Provide the [x, y] coordinate of the cell's center where the given text is located.  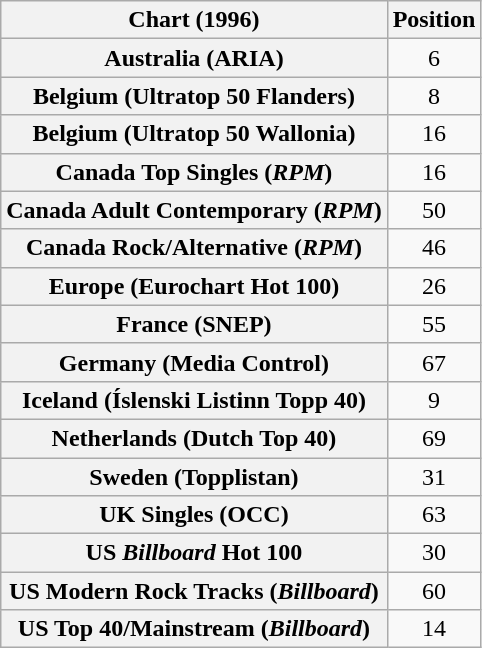
9 [434, 400]
46 [434, 248]
France (SNEP) [194, 324]
26 [434, 286]
Position [434, 20]
31 [434, 477]
14 [434, 629]
Belgium (Ultratop 50 Flanders) [194, 96]
55 [434, 324]
Germany (Media Control) [194, 362]
60 [434, 591]
Sweden (Topplistan) [194, 477]
US Top 40/Mainstream (Billboard) [194, 629]
UK Singles (OCC) [194, 515]
67 [434, 362]
6 [434, 58]
Chart (1996) [194, 20]
Australia (ARIA) [194, 58]
Netherlands (Dutch Top 40) [194, 438]
30 [434, 553]
US Modern Rock Tracks (Billboard) [194, 591]
8 [434, 96]
Canada Adult Contemporary (RPM) [194, 210]
69 [434, 438]
US Billboard Hot 100 [194, 553]
Canada Rock/Alternative (RPM) [194, 248]
Europe (Eurochart Hot 100) [194, 286]
50 [434, 210]
Belgium (Ultratop 50 Wallonia) [194, 134]
Iceland (Íslenski Listinn Topp 40) [194, 400]
Canada Top Singles (RPM) [194, 172]
63 [434, 515]
